Pinpoint the cell where the given text exists, returning its (X, Y) midpoint coordinate. 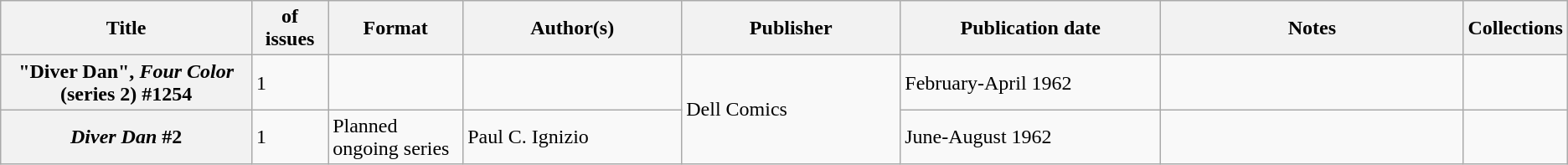
"Diver Dan", Four Color (series 2) #1254 (126, 82)
Author(s) (573, 28)
Publisher (791, 28)
Dell Comics (791, 110)
Planned ongoing series (395, 137)
June-August 1962 (1030, 137)
Publication date (1030, 28)
Diver Dan #2 (126, 137)
of issues (290, 28)
Notes (1312, 28)
February-April 1962 (1030, 82)
Collections (1515, 28)
Title (126, 28)
Paul C. Ignizio (573, 137)
Format (395, 28)
